Scan for the cell matching the given text and deliver its [x, y] coordinate at center. 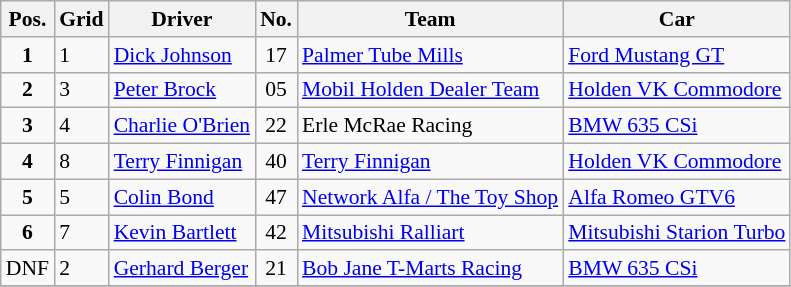
42 [276, 233]
Car [676, 19]
6 [28, 233]
22 [276, 126]
Charlie O'Brien [182, 126]
Kevin Bartlett [182, 233]
Mobil Holden Dealer Team [430, 90]
No. [276, 19]
Erle McRae Racing [430, 126]
Ford Mustang GT [676, 55]
Bob Jane T-Marts Racing [430, 269]
Dick Johnson [182, 55]
Network Alfa / The Toy Shop [430, 197]
47 [276, 197]
Pos. [28, 19]
05 [276, 90]
17 [276, 55]
Driver [182, 19]
Peter Brock [182, 90]
Colin Bond [182, 197]
Mitsubishi Starion Turbo [676, 233]
8 [82, 162]
Grid [82, 19]
DNF [28, 269]
40 [276, 162]
Team [430, 19]
Palmer Tube Mills [430, 55]
21 [276, 269]
Gerhard Berger [182, 269]
Mitsubishi Ralliart [430, 233]
Alfa Romeo GTV6 [676, 197]
7 [82, 233]
